Search for the cell housing the specified text and yield its [x, y] center coordinate. 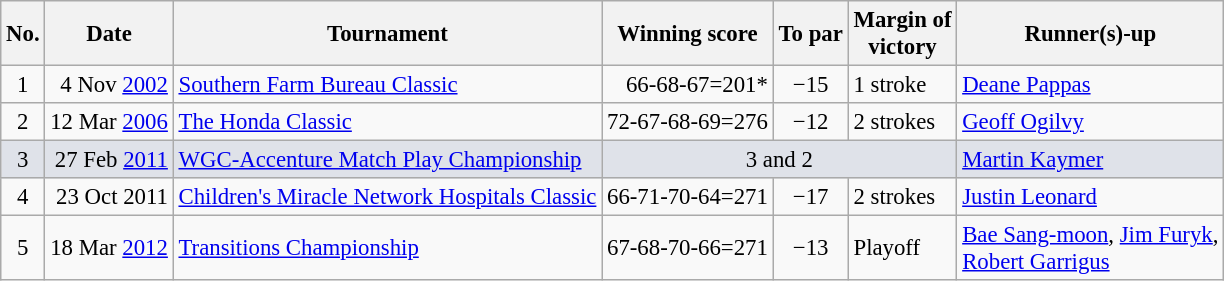
Bae Sang-moon, Jim Furyk, Robert Garrigus [1090, 248]
Playoff [902, 248]
−13 [810, 248]
5 [23, 248]
Geoff Ogilvy [1090, 122]
Transitions Championship [388, 248]
Tournament [388, 34]
−17 [810, 197]
The Honda Classic [388, 122]
−12 [810, 122]
3 [23, 160]
WGC-Accenture Match Play Championship [388, 160]
67-68-70-66=271 [688, 248]
To par [810, 34]
66-71-70-64=271 [688, 197]
Justin Leonard [1090, 197]
Winning score [688, 34]
Margin ofvictory [902, 34]
12 Mar 2006 [109, 122]
4 Nov 2002 [109, 85]
Martin Kaymer [1090, 160]
18 Mar 2012 [109, 248]
Children's Miracle Network Hospitals Classic [388, 197]
Deane Pappas [1090, 85]
Date [109, 34]
Southern Farm Bureau Classic [388, 85]
3 and 2 [780, 160]
1 stroke [902, 85]
1 [23, 85]
66-68-67=201* [688, 85]
27 Feb 2011 [109, 160]
4 [23, 197]
Runner(s)-up [1090, 34]
−15 [810, 85]
72-67-68-69=276 [688, 122]
2 [23, 122]
23 Oct 2011 [109, 197]
No. [23, 34]
